Output the (X, Y) coordinate of the center of the cell containing the given text.  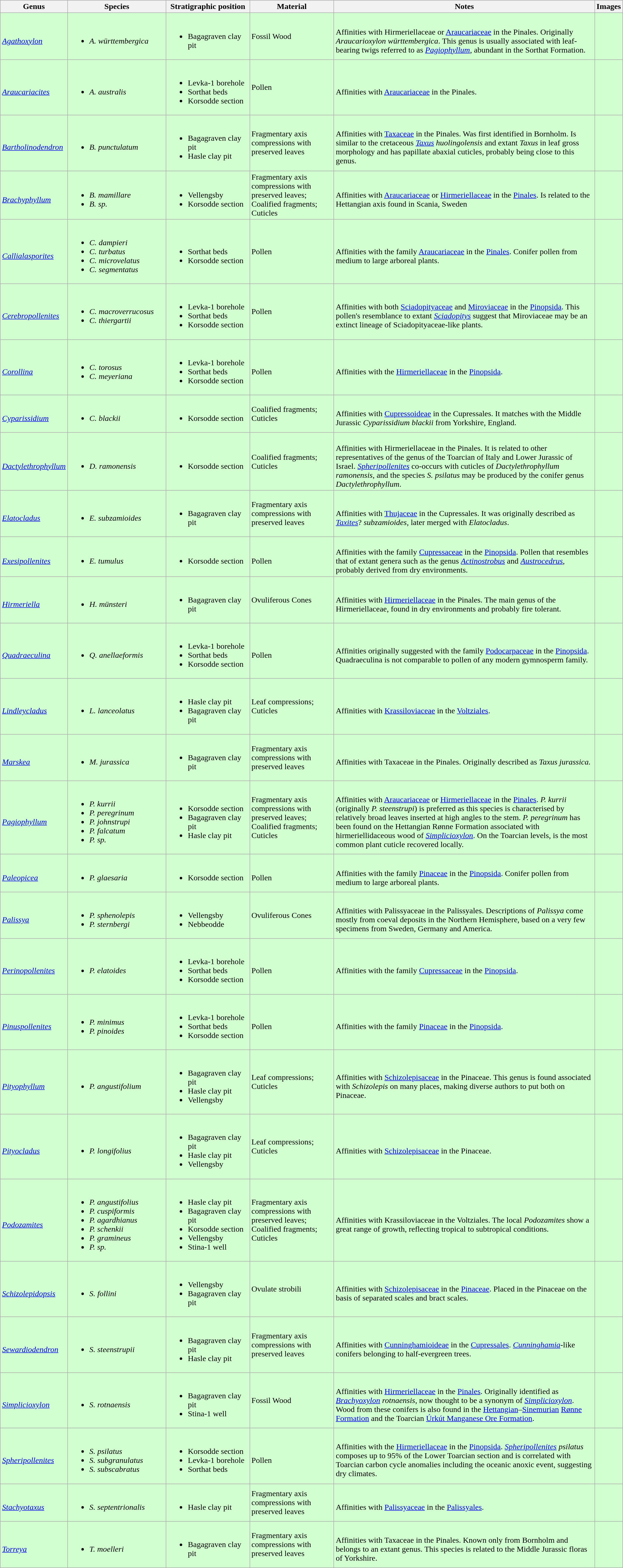
Affinities with the family Cupressaceae in the Pinopsida. (464, 966)
P. angustifolium (117, 1082)
Elatocladus (34, 513)
Cyparissidium (34, 414)
Spheripollenites (34, 1456)
Korsodde sectionLevka-1 boreholeSorthat beds (208, 1456)
Hirmeriella (34, 600)
Affinities with Schizolepisaceae in the Pinaceae. Placed in the Pinaceae on the basis of separated scales and bract scales. (464, 1289)
Hasle clay pitBagagraven clay pitKorsodde sectionVellengsbyStina-1 well (208, 1220)
Genus (34, 7)
Sewardiodendron (34, 1345)
Araucariacites (34, 87)
P. longifolius (117, 1146)
Brachyphyllum (34, 195)
Affinities with Schizolepisaceae in the Pinaceae. (464, 1146)
Affinities with the family Araucariaceae in the Pinales. Conifer pollen from medium to large arboreal plants. (464, 252)
Schizolepidopsis (34, 1289)
Affinities with Krassiloviaceae in the Voltziales. (464, 707)
B. mamillareB. sp. (117, 195)
S. follini (117, 1289)
Bartholinodendron (34, 143)
Affinities with the family Pinaceae in the Pinopsida. (464, 1022)
Perinopollenites (34, 966)
C. dampieriC. turbatusC. microvelatusC. segmentatus (117, 252)
Dactylethrophyllum (34, 461)
D. ramonensis (117, 461)
Cerebropollenites (34, 311)
Affinities with Araucariaceae in the Pinales. (464, 87)
Affinities with the family Pinaceae in the Pinopsida. Conifer pollen from medium to large arboreal plants. (464, 873)
Material (292, 7)
Species (117, 7)
E. tumulus (117, 556)
Marskea (34, 758)
C. torosusC. meyeriana (117, 367)
S. psilatusS. subgranulatusS. subscabratus (117, 1456)
E. subzamioides (117, 513)
P. glaesaria (117, 873)
Pagiophyllum (34, 818)
Affinities with Thujaceae in the Cupressales. It was originally described as Taxites? subzamioides, later merged with Elatocladus. (464, 513)
Paleopicea (34, 873)
Affinities with Taxaceae in the Pinales. Originally described as Taxus jurassica. (464, 758)
Lindleycladus (34, 707)
P. minimusP. pinoides (117, 1022)
Sorthat bedsKorsodde section (208, 252)
VellengsbyNebbeodde (208, 915)
Pityophyllum (34, 1082)
Notes (464, 7)
Podozamites (34, 1220)
Images (609, 7)
A. australis (117, 87)
Pityocladus (34, 1146)
Affinities with Palissyaceae in the Palissyales. (464, 1502)
Affinities with Araucariaceae or Hirmeriellaceae in the Pinales. Is related to the Hettangian axis found in Scania, Sweden (464, 195)
C. macroverrucosusC. thiergartii (117, 311)
VellengsbyBagagraven clay pit (208, 1289)
H. münsteri (117, 600)
Q. anellaeformis (117, 651)
T. moelleri (117, 1545)
Stratigraphic position (208, 7)
A. württembergica (117, 36)
Stachyotaxus (34, 1502)
Affinities with Hirmeriellaceae in the Pinales. The main genus of the Hirmeriellaceae, found in dry environments and probably fire tolerant. (464, 600)
Affinities with Cunninghamioideae in the Cupressales. Cunninghamia-like conifers belonging to half-evergreen trees. (464, 1345)
Affinities with the Hirmeriellaceae in the Pinopsida. (464, 367)
S. rotnaensis (117, 1400)
Affinities with Cupressoideae in the Cupressales. It matches with the Middle Jurassic Cyparissidium blackii from Yorkshire, England. (464, 414)
S. septentrionalis (117, 1502)
Palissya (34, 915)
P. kurriiP. peregrinumP. johnstrupiP. falcatumP. sp. (117, 818)
Callialasporites (34, 252)
S. steenstrupii (117, 1345)
Agathoxylon (34, 36)
P. sphenolepisP. sternbergi (117, 915)
Torreya (34, 1545)
Korsodde sectionBagagraven clay pitHasle clay pit (208, 818)
VellengsbyKorsodde section (208, 195)
P. elatoides (117, 966)
Quadraeculina (34, 651)
Ovulate strobili (292, 1289)
Affinities with Krassiloviaceae in the Voltziales. The local Podozamites show a great range of growth, reflecting tropical to subtropical conditions. (464, 1220)
Hasle clay pitBagagraven clay pit (208, 707)
L. lanceolatus (117, 707)
B. punctulatum (117, 143)
Bagagraven clay pitStina-1 well (208, 1400)
C. blackii (117, 414)
P. angustifoliusP. cuspiformisP. agardhianusP. schenkiiP. gramineusP. sp. (117, 1220)
Simplicioxylon (34, 1400)
Pinuspollenites (34, 1022)
Hasle clay pit (208, 1502)
M. jurassica (117, 758)
Exesipollenites (34, 556)
Corollina (34, 367)
